Return [X, Y] of the center of cell containing provided text 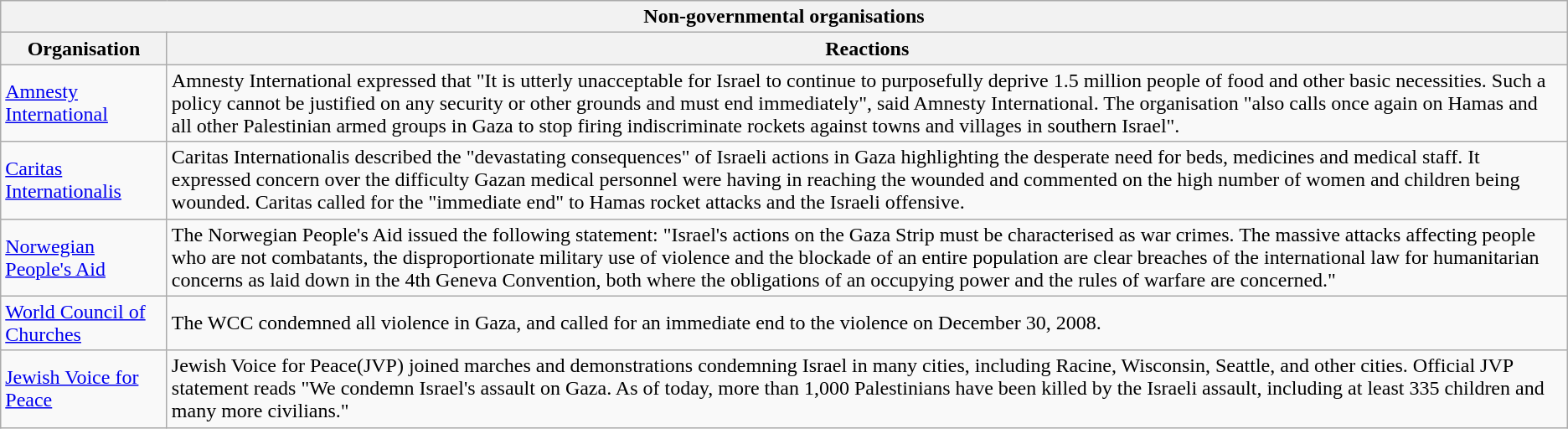
Non-governmental organisations [784, 17]
The WCC condemned all violence in Gaza, and called for an immediate end to the violence on December 30, 2008. [867, 323]
World Council of Churches [84, 323]
Amnesty International [84, 103]
Norwegian People's Aid [84, 257]
Jewish Voice for Peace [84, 389]
Reactions [867, 49]
Caritas Internationalis [84, 180]
Organisation [84, 49]
